Pinpoint the cell where the given text exists, returning its [x, y] midpoint coordinate. 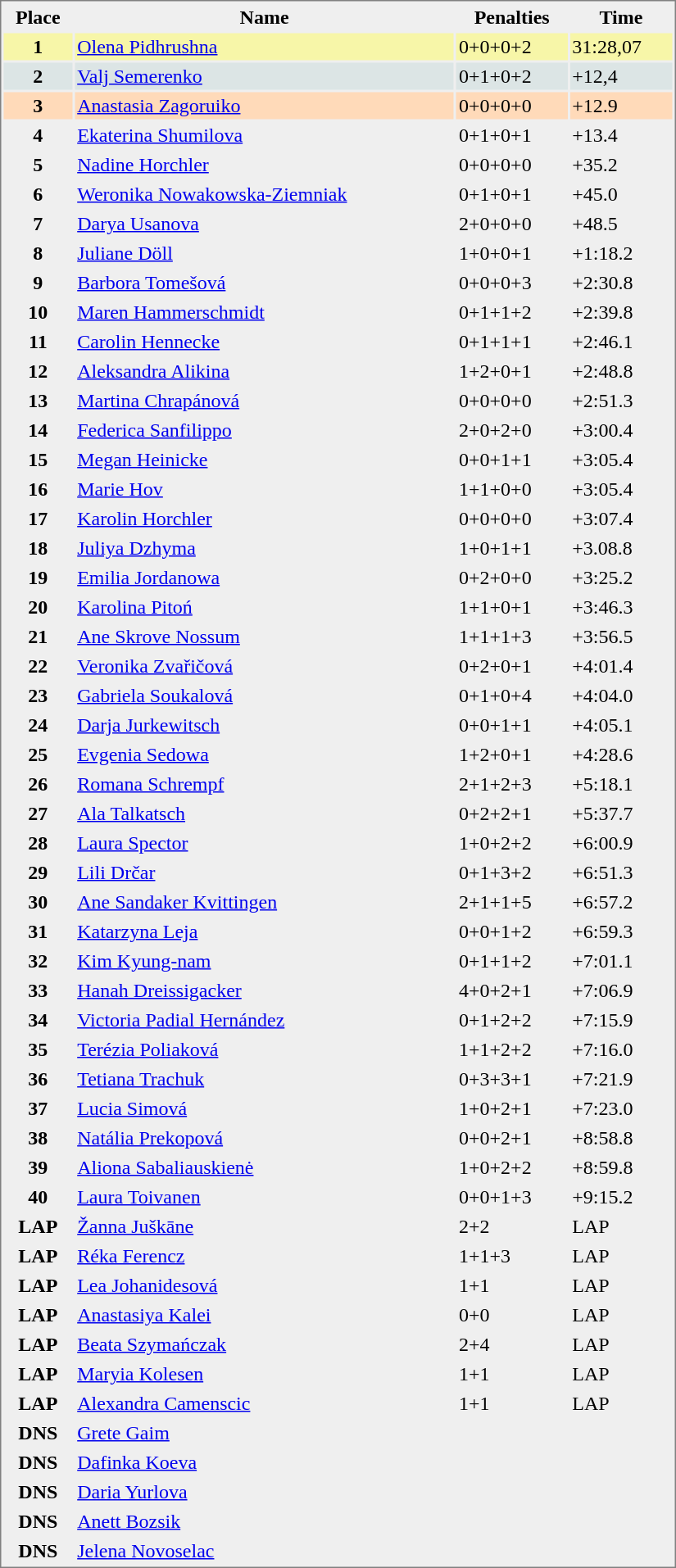
Place [38, 16]
+2:48.8 [621, 370]
+3.08.8 [621, 547]
Martina Chrapánová [264, 400]
Karolina Pitoń [264, 606]
Katarzyna Leja [264, 931]
+6:00.9 [621, 842]
+4:05.1 [621, 724]
0+0 [511, 1314]
19 [38, 577]
16 [38, 488]
4 [38, 134]
Beata Szymańczak [264, 1344]
+2:30.8 [621, 282]
Darya Usanova [264, 223]
+3:56.5 [621, 636]
Nadine Horchler [264, 164]
26 [38, 783]
+2:39.8 [621, 311]
Juliya Dzhyma [264, 547]
18 [38, 547]
Natália Prekopová [264, 1137]
Daria Yurlova [264, 1491]
Tetiana Trachuk [264, 1078]
6 [38, 193]
24 [38, 724]
Aleksandra Alikina [264, 370]
0+2+0+1 [511, 665]
0+0+0+3 [511, 282]
Terézia Poliaková [264, 1049]
1+1+0+0 [511, 488]
Lili Drčar [264, 872]
+6:51.3 [621, 872]
34 [38, 1019]
0+1+3+2 [511, 872]
Penalties [511, 16]
+4:04.0 [621, 695]
Lucia Simová [264, 1108]
1+0+2+1 [511, 1108]
+4:28.6 [621, 754]
0+0+0+2 [511, 46]
28 [38, 842]
+45.0 [621, 193]
+2:46.1 [621, 341]
+7:21.9 [621, 1078]
Emilia Jordanowa [264, 577]
25 [38, 754]
+9:15.2 [621, 1196]
Laura Spector [264, 842]
15 [38, 459]
39 [38, 1167]
21 [38, 636]
+3:00.4 [621, 429]
0+1+0+4 [511, 695]
Maryia Kolesen [264, 1373]
+1:18.2 [621, 252]
Hanah Dreissigacker [264, 990]
Ane Skrove Nossum [264, 636]
+12,4 [621, 75]
22 [38, 665]
Ane Sandaker Kvittingen [264, 901]
Anastasia Zagoruiko [264, 105]
9 [38, 282]
23 [38, 695]
+4:01.4 [621, 665]
+6:59.3 [621, 931]
+5:18.1 [621, 783]
3 [38, 105]
27 [38, 813]
Jelena Novoselac [264, 1550]
29 [38, 872]
20 [38, 606]
Marie Hov [264, 488]
1+1+2+2 [511, 1049]
+5:37.7 [621, 813]
Victoria Padial Hernández [264, 1019]
Barbora Tomešová [264, 282]
+8:58.8 [621, 1137]
38 [38, 1137]
Time [621, 16]
1 [38, 46]
2 [38, 75]
Kim Kyung-nam [264, 960]
10 [38, 311]
Aliona Sabaliauskienė [264, 1167]
0+0+1+3 [511, 1196]
+7:15.9 [621, 1019]
7 [38, 223]
Valj Semerenko [264, 75]
+13.4 [621, 134]
+3:07.4 [621, 518]
Olena Pidhrushna [264, 46]
0+2+0+0 [511, 577]
+3:46.3 [621, 606]
+35.2 [621, 164]
0+1+1+1 [511, 341]
+48.5 [621, 223]
Anastasiya Kalei [264, 1314]
Lea Johanidesová [264, 1285]
17 [38, 518]
Juliane Döll [264, 252]
2+1+1+5 [511, 901]
+7:16.0 [621, 1049]
Ekaterina Shumilova [264, 134]
Dafinka Koeva [264, 1462]
0+1+2+2 [511, 1019]
4+0+2+1 [511, 990]
14 [38, 429]
Anett Bozsik [264, 1520]
0+0+1+2 [511, 931]
2+4 [511, 1344]
Laura Toivanen [264, 1196]
2+2 [511, 1226]
Darja Jurkewitsch [264, 724]
40 [38, 1196]
Evgenia Sedowa [264, 754]
13 [38, 400]
Žanna Juškāne [264, 1226]
+12.9 [621, 105]
37 [38, 1108]
12 [38, 370]
2+0+0+0 [511, 223]
35 [38, 1049]
Réka Ferencz [264, 1255]
0+0+2+1 [511, 1137]
Megan Heinicke [264, 459]
Veronika Zvařičová [264, 665]
+7:06.9 [621, 990]
8 [38, 252]
Federica Sanfilippo [264, 429]
Name [264, 16]
Weronika Nowakowska-Ziemniak [264, 193]
1+1+3 [511, 1255]
Grete Gaim [264, 1432]
+8:59.8 [621, 1167]
32 [38, 960]
0+1+0+2 [511, 75]
1+1+0+1 [511, 606]
1+0+1+1 [511, 547]
0+3+3+1 [511, 1078]
+7:01.1 [621, 960]
Ala Talkatsch [264, 813]
31 [38, 931]
+7:23.0 [621, 1108]
0+2+2+1 [511, 813]
Alexandra Camenscic [264, 1403]
+6:57.2 [621, 901]
5 [38, 164]
Carolin Hennecke [264, 341]
Maren Hammerschmidt [264, 311]
Gabriela Soukalová [264, 695]
1+1+1+3 [511, 636]
+2:51.3 [621, 400]
36 [38, 1078]
31:28,07 [621, 46]
11 [38, 341]
33 [38, 990]
30 [38, 901]
2+0+2+0 [511, 429]
+3:25.2 [621, 577]
1+0+0+1 [511, 252]
2+1+2+3 [511, 783]
Karolin Horchler [264, 518]
Romana Schrempf [264, 783]
